Locate the cell with the specified text and output its (X, Y) center coordinate. 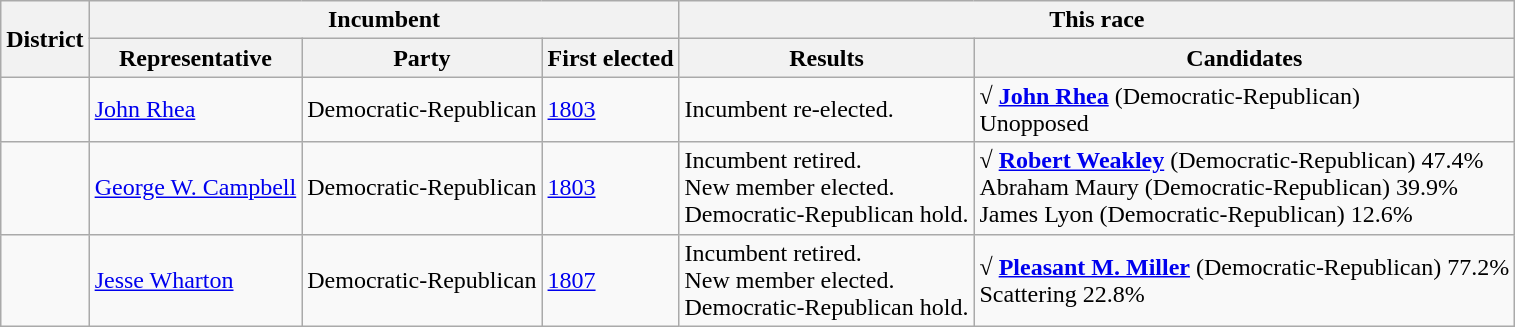
Candidates (1244, 58)
Jesse Wharton (196, 280)
District (45, 39)
Incumbent (384, 20)
First elected (610, 58)
George W. Campbell (196, 188)
This race (1097, 20)
Party (422, 58)
Results (826, 58)
1807 (610, 280)
Representative (196, 58)
John Rhea (196, 110)
Incumbent re-elected. (826, 110)
√ Robert Weakley (Democratic-Republican) 47.4%Abraham Maury (Democratic-Republican) 39.9%James Lyon (Democratic-Republican) 12.6% (1244, 188)
√ John Rhea (Democratic-Republican)Unopposed (1244, 110)
√ Pleasant M. Miller (Democratic-Republican) 77.2%Scattering 22.8% (1244, 280)
